Detect which cell encompasses the target text, then output its (X, Y) center coordinate. 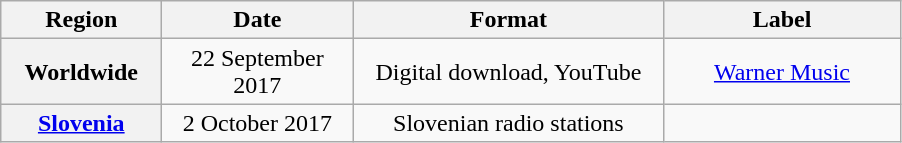
Warner Music (782, 72)
Worldwide (82, 72)
Slovenian radio stations (508, 123)
Digital download, YouTube (508, 72)
22 September 2017 (258, 72)
Slovenia (82, 123)
Label (782, 20)
2 October 2017 (258, 123)
Date (258, 20)
Format (508, 20)
Region (82, 20)
